Detect which cell encompasses the target text, then output its (x, y) center coordinate. 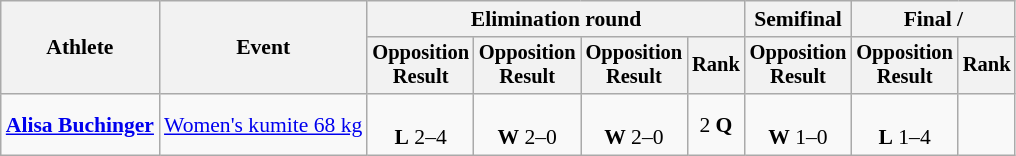
Semifinal (798, 19)
Alisa Buchinger (80, 124)
Athlete (80, 48)
Elimination round (556, 19)
Event (263, 48)
Final / (933, 19)
2 Q (716, 124)
L 2–4 (420, 124)
Women's kumite 68 kg (263, 124)
W 1–0 (798, 124)
L 1–4 (904, 124)
